Capture the cell that displays the provided text and extract its (X, Y) central coordinate. 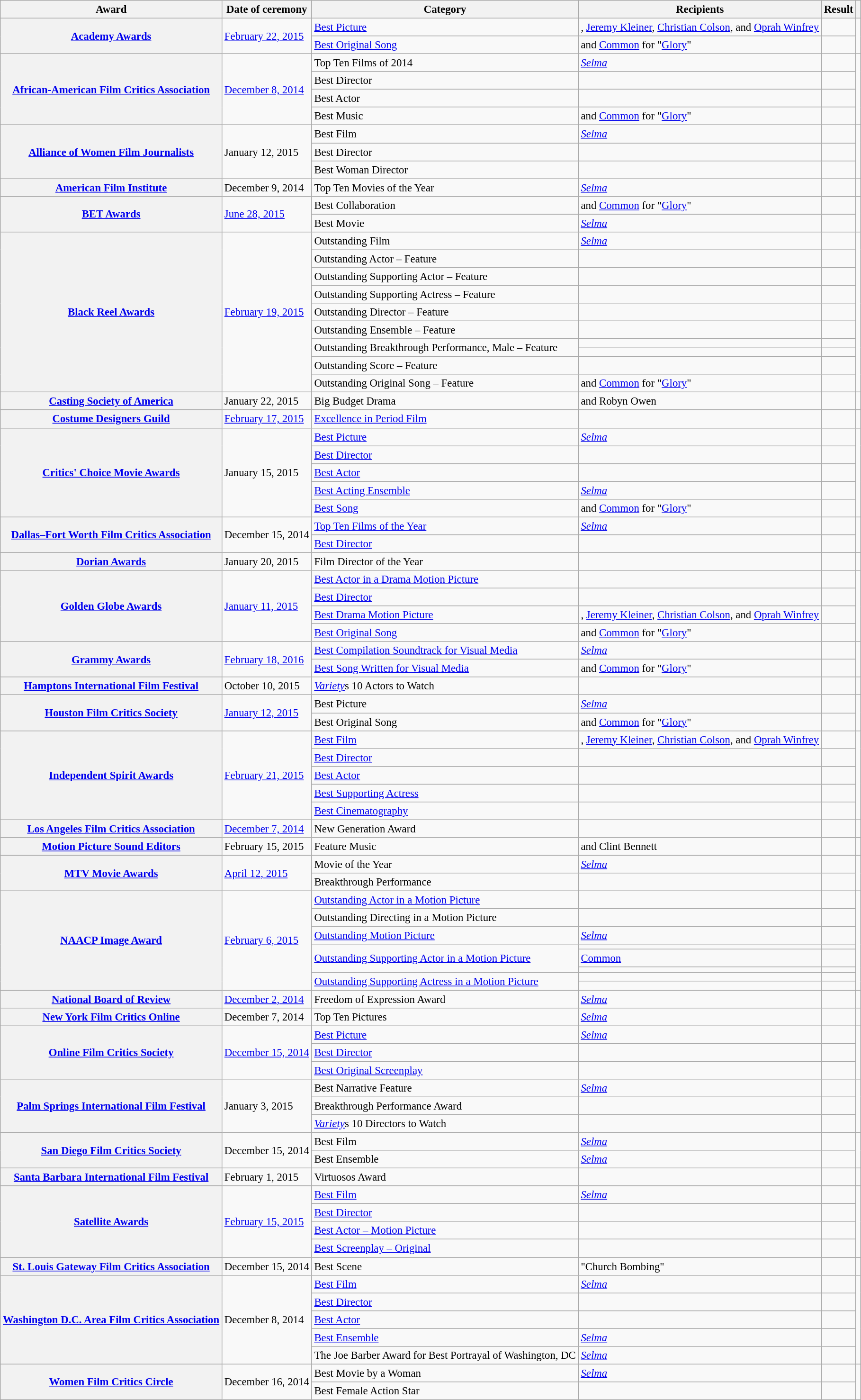
New York Film Critics Online (111, 1017)
Satellite Awards (111, 1221)
Best Original Screenplay (445, 1070)
Top Ten Movies of the Year (445, 188)
February 19, 2015 (267, 312)
Grammy Awards (111, 659)
October 10, 2015 (267, 686)
Best Acting Ensemble (445, 490)
Outstanding Ensemble – Feature (445, 330)
Best Collaboration (445, 205)
and Robyn Owen (700, 401)
Outstanding Supporting Actor – Feature (445, 277)
February 22, 2015 (267, 36)
Best Narrative Feature (445, 1088)
Best Screenplay – Original (445, 1248)
Movie of the Year (445, 864)
Category (445, 9)
Recipients (700, 9)
December 16, 2014 (267, 1382)
Best Woman Director (445, 170)
January 22, 2015 (267, 401)
Outstanding Motion Picture (445, 936)
Outstanding Director – Feature (445, 312)
Virtuosos Award (445, 1177)
National Board of Review (111, 999)
Outstanding Actor – Feature (445, 259)
Outstanding Supporting Actor in a Motion Picture (445, 958)
Result (838, 9)
Academy Awards (111, 36)
February 18, 2016 (267, 659)
Excellence in Period Film (445, 419)
American Film Institute (111, 188)
Outstanding Actor in a Motion Picture (445, 900)
Women Film Critics Circle (111, 1382)
Dorian Awards (111, 561)
Breakthrough Performance (445, 882)
Best Movie (445, 223)
BET Awards (111, 214)
Hamptons International Film Festival (111, 686)
Costume Designers Guild (111, 419)
MTV Movie Awards (111, 873)
Varietys 10 Actors to Watch (445, 686)
Best Cinematography (445, 811)
Best Compilation Soundtrack for Visual Media (445, 650)
St. Louis Gateway Film Critics Association (111, 1266)
Best Actor in a Drama Motion Picture (445, 579)
Feature Music (445, 847)
Varietys 10 Directors to Watch (445, 1124)
Best Actor – Motion Picture (445, 1230)
Film Director of the Year (445, 561)
Washington D.C. Area Film Critics Association (111, 1319)
Independent Spirit Awards (111, 775)
African-American Film Critics Association (111, 90)
Best Female Action Star (445, 1391)
Houston Film Critics Society (111, 713)
Common (700, 958)
February 1, 2015 (267, 1177)
Best Song Written for Visual Media (445, 668)
Dallas–Fort Worth Film Critics Association (111, 534)
Outstanding Original Song – Feature (445, 383)
Breakthrough Performance Award (445, 1106)
Casting Society of America (111, 401)
and Clint Bennett (700, 847)
Best Music (445, 116)
Critics' Choice Movie Awards (111, 472)
April 12, 2015 (267, 873)
Best Song (445, 508)
January 20, 2015 (267, 561)
New Generation Award (445, 829)
Award (111, 9)
Best Supporting Actress (445, 793)
San Diego Film Critics Society (111, 1150)
February 21, 2015 (267, 775)
Los Angeles Film Critics Association (111, 829)
Outstanding Directing in a Motion Picture (445, 918)
February 17, 2015 (267, 419)
Best Drama Motion Picture (445, 615)
Motion Picture Sound Editors (111, 847)
February 6, 2015 (267, 941)
Best Scene (445, 1266)
January 11, 2015 (267, 606)
"Church Bombing" (700, 1266)
Top Ten Pictures (445, 1017)
Santa Barbara International Film Festival (111, 1177)
The Joe Barber Award for Best Portrayal of Washington, DC (445, 1355)
Big Budget Drama (445, 401)
Outstanding Breakthrough Performance, Male – Feature (445, 348)
Online Film Critics Society (111, 1053)
January 3, 2015 (267, 1106)
Top Ten Films of 2014 (445, 63)
Best Movie by a Woman (445, 1373)
Alliance of Women Film Journalists (111, 152)
Black Reel Awards (111, 312)
Outstanding Score – Feature (445, 366)
Top Ten Films of the Year (445, 526)
Date of ceremony (267, 9)
NAACP Image Award (111, 941)
Freedom of Expression Award (445, 999)
Golden Globe Awards (111, 606)
June 28, 2015 (267, 214)
December 2, 2014 (267, 999)
Outstanding Film (445, 241)
Palm Springs International Film Festival (111, 1106)
January 15, 2015 (267, 472)
December 9, 2014 (267, 188)
Outstanding Supporting Actress in a Motion Picture (445, 981)
Outstanding Supporting Actress – Feature (445, 294)
